Search for the cell housing the specified text and yield its [x, y] center coordinate. 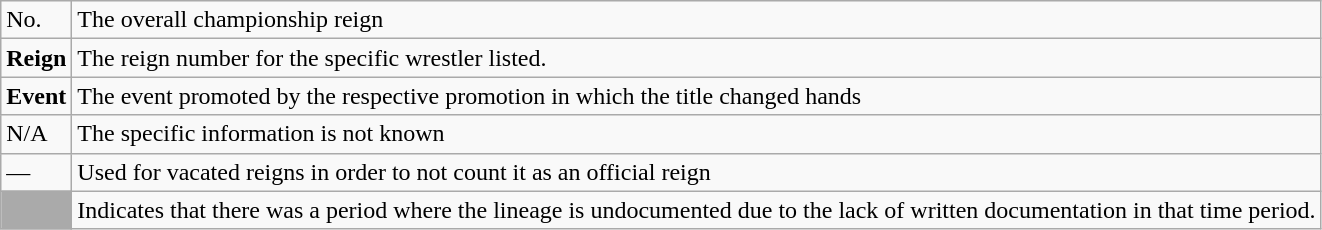
N/A [36, 134]
No. [36, 20]
Reign [36, 58]
The overall championship reign [696, 20]
The specific information is not known [696, 134]
— [36, 172]
The reign number for the specific wrestler listed. [696, 58]
The event promoted by the respective promotion in which the title changed hands [696, 96]
Event [36, 96]
Used for vacated reigns in order to not count it as an official reign [696, 172]
Indicates that there was a period where the lineage is undocumented due to the lack of written documentation in that time period. [696, 210]
